Capture the cell that displays the provided text and extract its [X, Y] central coordinate. 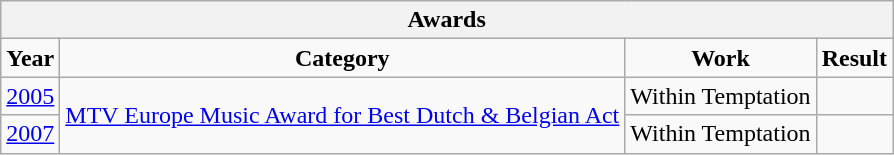
2007 [30, 134]
Category [342, 58]
Work [720, 58]
Awards [447, 20]
Year [30, 58]
Result [854, 58]
2005 [30, 96]
MTV Europe Music Award for Best Dutch & Belgian Act [342, 115]
